From the cell containing the given text, extract its center point as (x, y) coordinate. 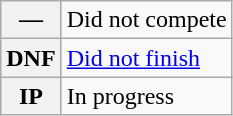
Did not finish (146, 58)
IP (31, 96)
Did not compete (146, 20)
— (31, 20)
In progress (146, 96)
DNF (31, 58)
